Locate the cell with the specified text and output its (x, y) center coordinate. 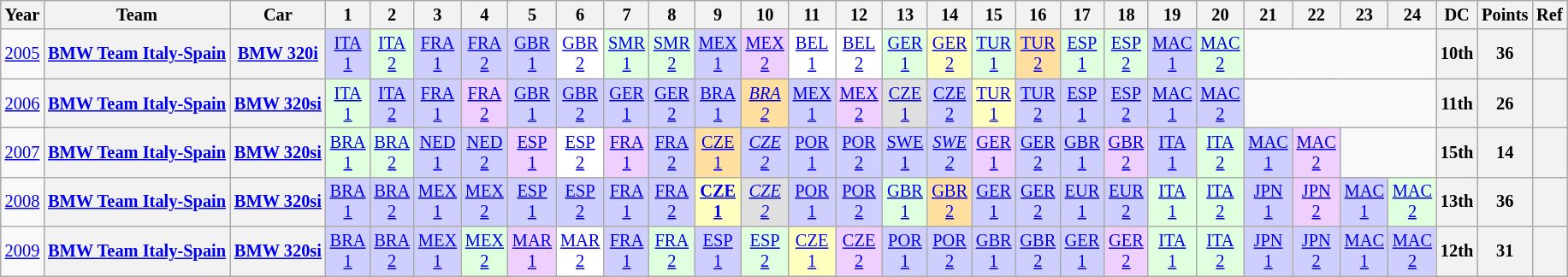
22 (1317, 15)
24 (1412, 15)
19 (1172, 15)
17 (1082, 15)
NED2 (484, 152)
MAR1 (532, 251)
2009 (22, 251)
2007 (22, 152)
Points (1505, 15)
11 (813, 15)
6 (580, 15)
BMW 320i (278, 54)
Year (22, 15)
BEL1 (813, 54)
15 (994, 15)
31 (1505, 251)
12 (859, 15)
EUR1 (1082, 202)
3 (438, 15)
1 (348, 15)
2 (392, 15)
BEL2 (859, 54)
5 (532, 15)
MAR2 (580, 251)
11th (1457, 103)
7 (626, 15)
13 (905, 15)
DC (1457, 15)
10th (1457, 54)
4 (484, 15)
15th (1457, 152)
26 (1505, 103)
8 (672, 15)
9 (719, 15)
SWE2 (950, 152)
Ref (1549, 15)
2005 (22, 54)
21 (1269, 15)
NED1 (438, 152)
SMR2 (672, 54)
SWE1 (905, 152)
20 (1220, 15)
SMR1 (626, 54)
2006 (22, 103)
Car (278, 15)
13th (1457, 202)
23 (1364, 15)
18 (1127, 15)
12th (1457, 251)
2008 (22, 202)
10 (765, 15)
EUR2 (1127, 202)
16 (1038, 15)
Team (137, 15)
